Return the [X, Y] coordinate for the center point of the cell that contains the specified text.  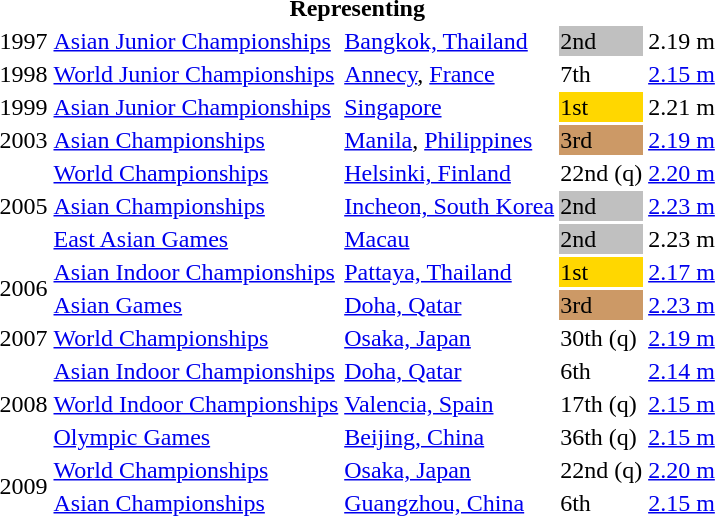
17th (q) [602, 404]
World Junior Championships [196, 74]
East Asian Games [196, 239]
6th [602, 371]
World Indoor Championships [196, 404]
Olympic Games [196, 437]
Valencia, Spain [450, 404]
Macau [450, 239]
Asian Games [196, 305]
Pattaya, Thailand [450, 272]
Manila, Philippines [450, 140]
Bangkok, Thailand [450, 41]
Helsinki, Finland [450, 173]
Incheon, South Korea [450, 206]
7th [602, 74]
30th (q) [602, 338]
Singapore [450, 107]
Beijing, China [450, 437]
36th (q) [602, 437]
Annecy, France [450, 74]
